From the cell containing the given text, extract its center point as [X, Y] coordinate. 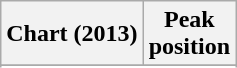
Chart (2013) [72, 34]
Peakposition [189, 34]
